Pinpoint the cell where the given text exists, returning its (x, y) midpoint coordinate. 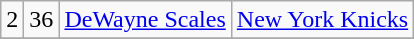
DeWayne Scales (145, 20)
2 (12, 20)
New York Knicks (322, 20)
36 (42, 20)
